Output the (x, y) coordinate of the center of the cell containing the given text.  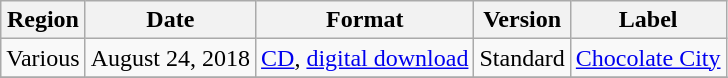
Version (522, 20)
Label (648, 20)
Date (170, 20)
Chocolate City (648, 58)
Format (365, 20)
Various (43, 58)
CD, digital download (365, 58)
Region (43, 20)
August 24, 2018 (170, 58)
Standard (522, 58)
